Locate the cell with the specified text and output its [x, y] center coordinate. 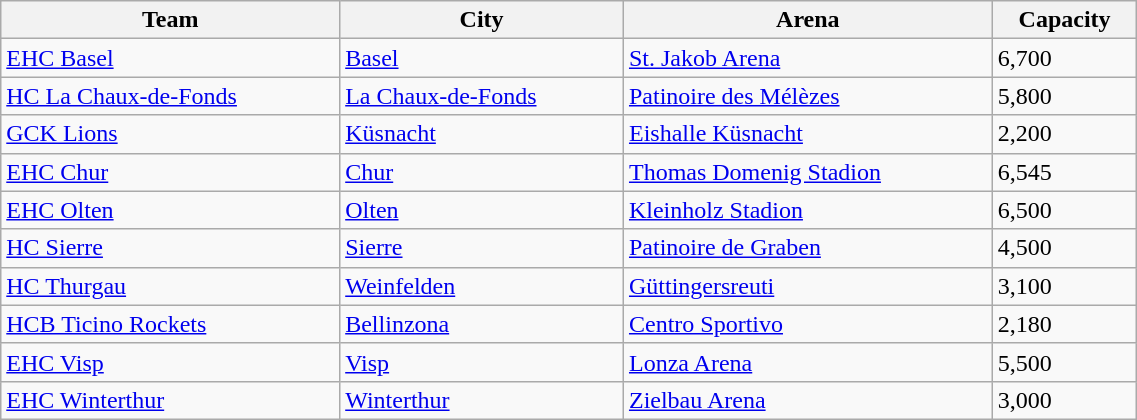
Thomas Domenig Stadion [808, 172]
Arena [808, 20]
Capacity [1064, 20]
HC Sierre [170, 248]
3,000 [1064, 400]
GCK Lions [170, 134]
6,500 [1064, 210]
Winterthur [482, 400]
Patinoire des Mélèzes [808, 96]
HC La Chaux-de-Fonds [170, 96]
HCB Ticino Rockets [170, 324]
EHC Basel [170, 58]
6,700 [1064, 58]
Küsnacht [482, 134]
Chur [482, 172]
Eishalle Küsnacht [808, 134]
City [482, 20]
3,100 [1064, 286]
6,545 [1064, 172]
Sierre [482, 248]
Güttingersreuti [808, 286]
La Chaux-de-Fonds [482, 96]
Basel [482, 58]
EHC Winterthur [170, 400]
EHC Chur [170, 172]
Patinoire de Graben [808, 248]
Team [170, 20]
HC Thurgau [170, 286]
Kleinholz Stadion [808, 210]
Visp [482, 362]
Lonza Arena [808, 362]
St. Jakob Arena [808, 58]
5,800 [1064, 96]
Zielbau Arena [808, 400]
Bellinzona [482, 324]
2,180 [1064, 324]
4,500 [1064, 248]
Olten [482, 210]
EHC Visp [170, 362]
5,500 [1064, 362]
2,200 [1064, 134]
Centro Sportivo [808, 324]
Weinfelden [482, 286]
EHC Olten [170, 210]
